Scan for the cell matching the given text and deliver its [X, Y] coordinate at center. 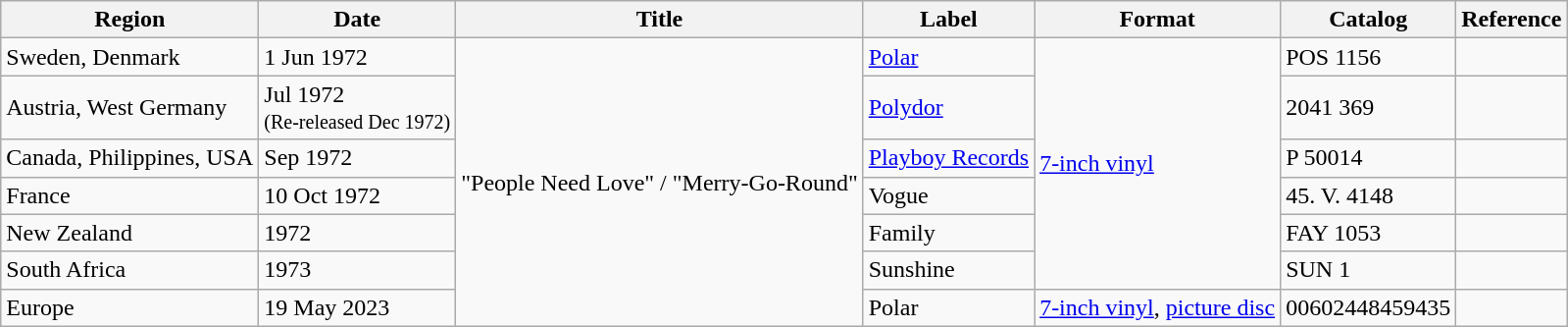
Jul 1972(Re-released Dec 1972) [357, 108]
Canada, Philippines, USA [129, 158]
New Zealand [129, 233]
7-inch vinyl [1157, 163]
"People Need Love" / "Merry-Go-Round" [660, 183]
Polydor [948, 108]
1972 [357, 233]
Catalog [1369, 20]
POS 1156 [1369, 57]
P 50014 [1369, 158]
2041 369 [1369, 108]
10 Oct 1972 [357, 195]
00602448459435 [1369, 307]
1 Jun 1972 [357, 57]
Vogue [948, 195]
Label [948, 20]
Sunshine [948, 270]
1973 [357, 270]
Sep 1972 [357, 158]
Date [357, 20]
Region [129, 20]
Format [1157, 20]
Sweden, Denmark [129, 57]
FAY 1053 [1369, 233]
45. V. 4148 [1369, 195]
SUN 1 [1369, 270]
7-inch vinyl, picture disc [1157, 307]
Playboy Records [948, 158]
Title [660, 20]
Family [948, 233]
Austria, West Germany [129, 108]
South Africa [129, 270]
Reference [1512, 20]
Europe [129, 307]
France [129, 195]
19 May 2023 [357, 307]
